Locate the cell with the specified text and output its [X, Y] center coordinate. 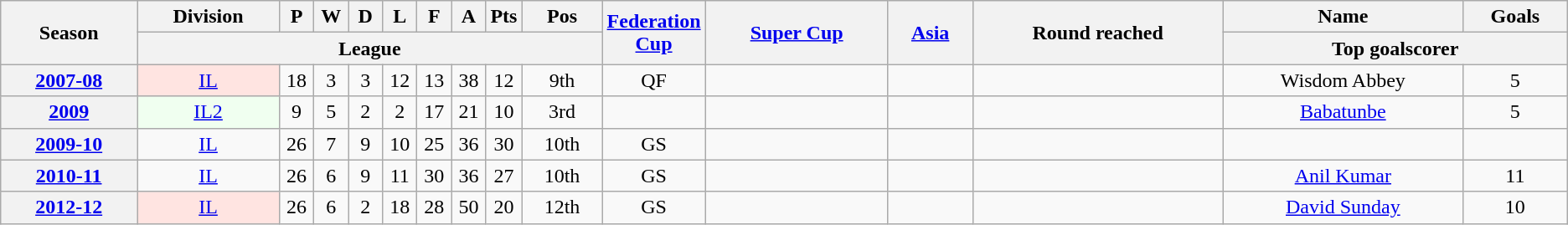
25 [434, 144]
Goals [1514, 17]
13 [434, 80]
20 [504, 207]
Anil Kumar [1343, 176]
IL2 [209, 112]
17 [434, 112]
2010-11 [69, 176]
2007-08 [69, 80]
Name [1343, 17]
Division [209, 17]
38 [469, 80]
Round reached [1097, 33]
7 [332, 144]
L [400, 17]
12th [562, 207]
W [332, 17]
2012-12 [69, 207]
9th [562, 80]
A [469, 17]
21 [469, 112]
Babatunbe [1343, 112]
QF [653, 80]
League [370, 49]
Asia [930, 33]
28 [434, 207]
P [297, 17]
Wisdom Abbey [1343, 80]
D [365, 17]
Super Cup [797, 33]
Pts [504, 17]
3rd [562, 112]
50 [469, 207]
Pos [562, 17]
2009-10 [69, 144]
F [434, 17]
27 [504, 176]
David Sunday [1343, 207]
2009 [69, 112]
Top goalscorer [1395, 49]
Season [69, 33]
Federation Cup [653, 33]
